Output the (X, Y) coordinate of the center of the cell containing the given text.  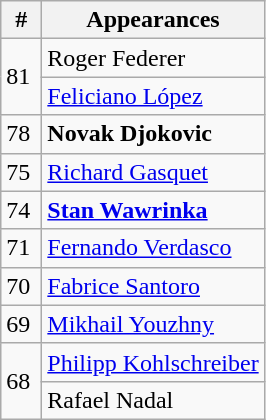
Richard Gasquet (153, 172)
Philipp Kohlschreiber (153, 362)
Feliciano López (153, 96)
Roger Federer (153, 58)
Fernando Verdasco (153, 248)
81 (22, 77)
68 (22, 381)
71 (22, 248)
Mikhail Youzhny (153, 324)
Novak Djokovic (153, 134)
75 (22, 172)
74 (22, 210)
# (22, 20)
69 (22, 324)
Appearances (153, 20)
Stan Wawrinka (153, 210)
Fabrice Santoro (153, 286)
70 (22, 286)
Rafael Nadal (153, 400)
78 (22, 134)
